Return [x, y] of the center of cell containing provided text 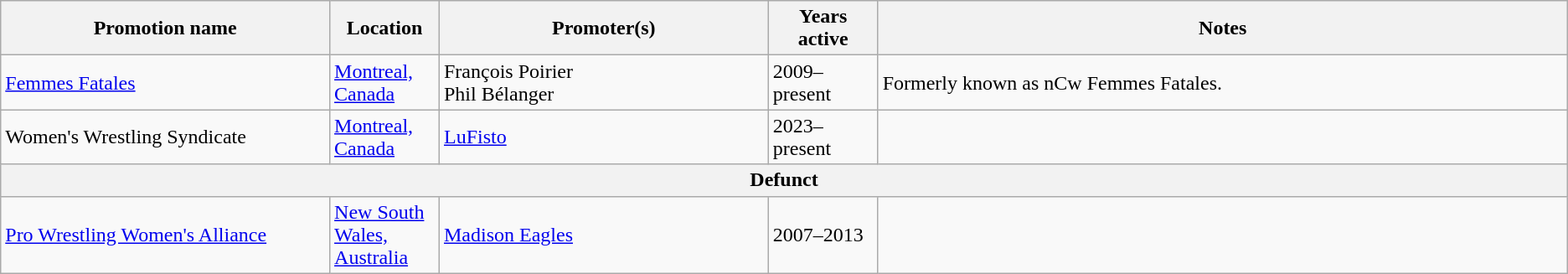
New South Wales, Australia [385, 235]
2023–present [823, 137]
Location [385, 28]
Defunct [784, 180]
Years active [823, 28]
2009–present [823, 82]
Madison Eagles [603, 235]
Femmes Fatales [166, 82]
Promotion name [166, 28]
François PoirierPhil Bélanger [603, 82]
Pro Wrestling Women's Alliance [166, 235]
Formerly known as nCw Femmes Fatales. [1223, 82]
Promoter(s) [603, 28]
LuFisto [603, 137]
2007–2013 [823, 235]
Women's Wrestling Syndicate [166, 137]
Notes [1223, 28]
